Return the (X, Y) coordinate for the center point of the cell that contains the specified text.  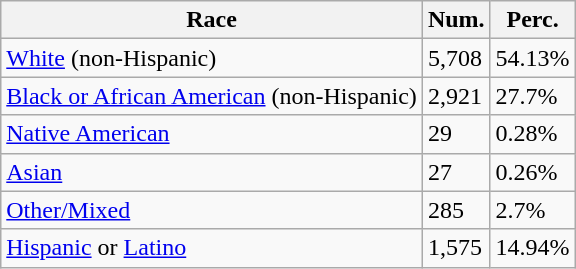
White (non-Hispanic) (212, 58)
0.26% (532, 172)
0.28% (532, 134)
27.7% (532, 96)
1,575 (456, 248)
54.13% (532, 58)
27 (456, 172)
Race (212, 20)
14.94% (532, 248)
Num. (456, 20)
5,708 (456, 58)
Black or African American (non-Hispanic) (212, 96)
285 (456, 210)
2.7% (532, 210)
2,921 (456, 96)
Perc. (532, 20)
Asian (212, 172)
Hispanic or Latino (212, 248)
29 (456, 134)
Native American (212, 134)
Other/Mixed (212, 210)
